Search for the cell housing the specified text and yield its [X, Y] center coordinate. 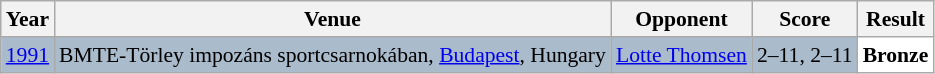
Opponent [682, 19]
Bronze [896, 55]
Venue [332, 19]
Result [896, 19]
1991 [28, 55]
Year [28, 19]
Score [805, 19]
BMTE-Törley impozáns sportcsarnokában, Budapest, Hungary [332, 55]
Lotte Thomsen [682, 55]
2–11, 2–11 [805, 55]
